Capture the cell that displays the provided text and extract its [X, Y] central coordinate. 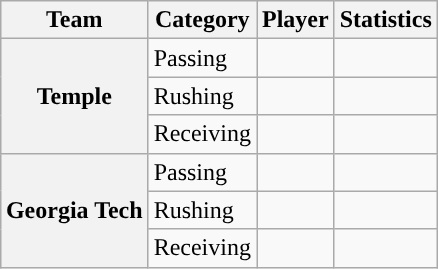
Georgia Tech [74, 210]
Statistics [386, 20]
Category [202, 20]
Temple [74, 96]
Team [74, 20]
Player [295, 20]
